Locate the cell with the specified text and output its [x, y] center coordinate. 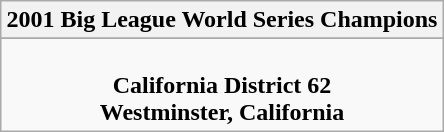
California District 62Westminster, California [222, 85]
2001 Big League World Series Champions [222, 20]
